Return [X, Y] of the center of cell containing provided text 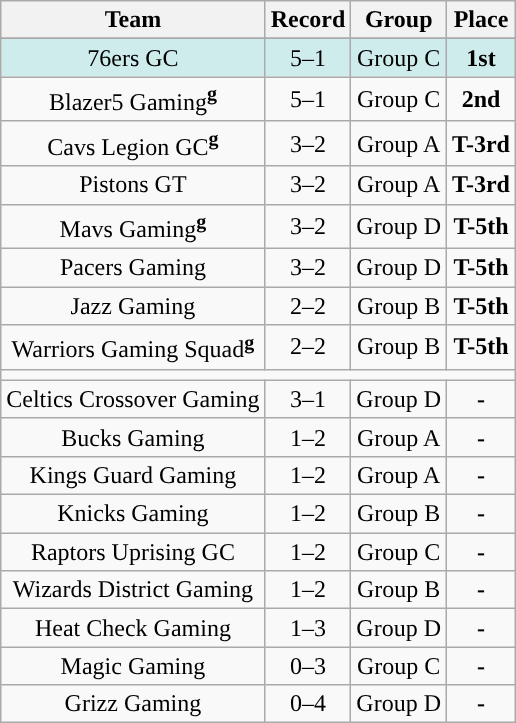
1st [482, 58]
76ers GC [133, 58]
2nd [482, 100]
Place [482, 20]
1–3 [308, 628]
Grizz Gaming [133, 704]
Team [133, 20]
Raptors Uprising GC [133, 552]
Bucks Gaming [133, 437]
Celtics Crossover Gaming [133, 399]
Pistons GT [133, 185]
Warriors Gaming Squadg [133, 348]
Mavs Gamingg [133, 226]
Cavs Legion GCg [133, 144]
Kings Guard Gaming [133, 475]
0–3 [308, 666]
Group [399, 20]
Record [308, 20]
Heat Check Gaming [133, 628]
Jazz Gaming [133, 306]
0–4 [308, 704]
Blazer5 Gamingg [133, 100]
Magic Gaming [133, 666]
Knicks Gaming [133, 514]
Pacers Gaming [133, 268]
Wizards District Gaming [133, 590]
3–1 [308, 399]
